Return [X, Y] of the center of cell containing provided text 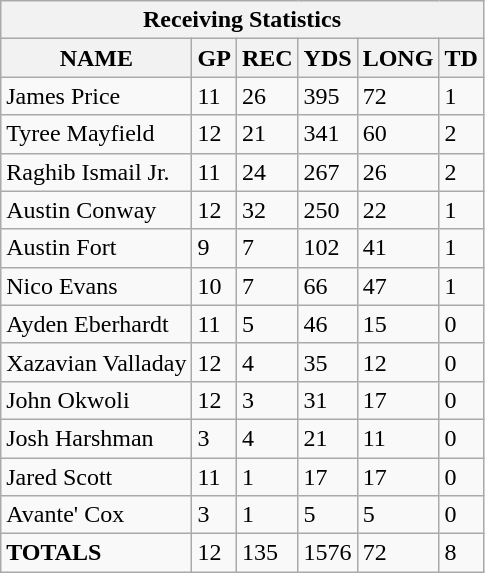
41 [398, 248]
Receiving Statistics [242, 20]
8 [461, 553]
22 [398, 210]
24 [267, 172]
TOTALS [96, 553]
Tyree Mayfield [96, 134]
Xazavian Valladay [96, 362]
66 [328, 286]
LONG [398, 58]
John Okwoli [96, 400]
10 [214, 286]
Austin Fort [96, 248]
46 [328, 324]
GP [214, 58]
NAME [96, 58]
47 [398, 286]
Jared Scott [96, 477]
35 [328, 362]
341 [328, 134]
9 [214, 248]
Austin Conway [96, 210]
Josh Harshman [96, 438]
TD [461, 58]
32 [267, 210]
250 [328, 210]
395 [328, 96]
102 [328, 248]
15 [398, 324]
Nico Evans [96, 286]
Avante' Cox [96, 515]
James Price [96, 96]
267 [328, 172]
135 [267, 553]
60 [398, 134]
YDS [328, 58]
31 [328, 400]
1576 [328, 553]
REC [267, 58]
Ayden Eberhardt [96, 324]
Raghib Ismail Jr. [96, 172]
